Return [x, y] of the center of cell containing provided text 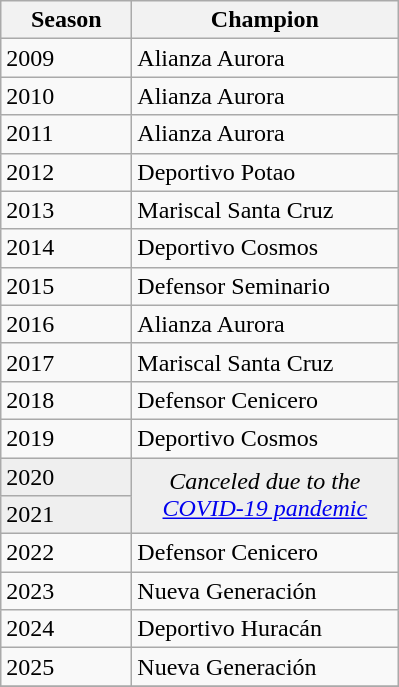
2024 [66, 629]
Season [66, 20]
2018 [66, 400]
2011 [66, 134]
Canceled due to the COVID-19 pandemic [265, 496]
2015 [66, 286]
2022 [66, 553]
2020 [66, 477]
Deportivo Potao [265, 172]
2023 [66, 591]
2019 [66, 438]
2017 [66, 362]
2012 [66, 172]
2010 [66, 96]
2014 [66, 248]
Deportivo Huracán [265, 629]
2016 [66, 324]
Defensor Seminario [265, 286]
Champion [265, 20]
2009 [66, 58]
2025 [66, 667]
2021 [66, 515]
2013 [66, 210]
